Find where the given text appears and provide that cell's center as (X, Y) coordinate. 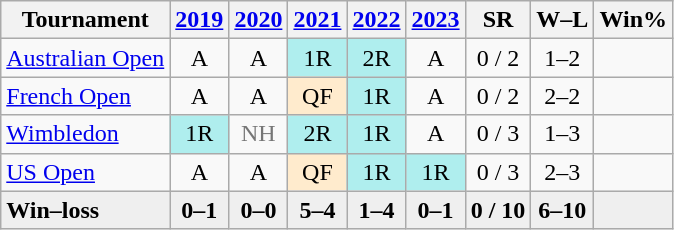
2021 (318, 20)
Wimbledon (86, 134)
French Open (86, 96)
2–2 (562, 96)
US Open (86, 172)
2019 (200, 20)
Win% (634, 20)
SR (498, 20)
2023 (436, 20)
NH (258, 134)
Win–loss (86, 210)
W–L (562, 20)
1–4 (376, 210)
1–3 (562, 134)
Australian Open (86, 58)
0–0 (258, 210)
1–2 (562, 58)
5–4 (318, 210)
2–3 (562, 172)
2020 (258, 20)
Tournament (86, 20)
6–10 (562, 210)
0 / 10 (498, 210)
2022 (376, 20)
